Locate the cell with the specified text and output its [x, y] center coordinate. 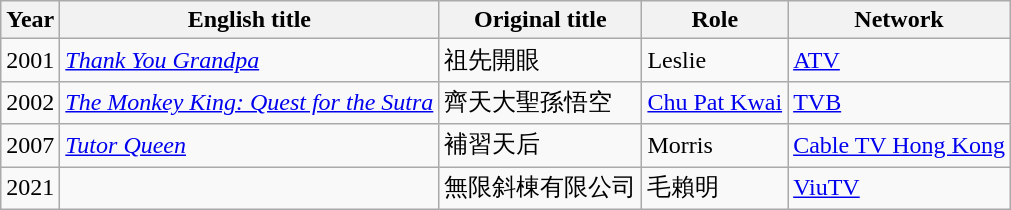
Network [900, 20]
Year [30, 20]
English title [250, 20]
齊天大聖孫悟空 [540, 102]
The Monkey King: Quest for the Sutra [250, 102]
Morris [715, 146]
TVB [900, 102]
毛賴明 [715, 188]
Role [715, 20]
2007 [30, 146]
Original title [540, 20]
Thank You Grandpa [250, 60]
Leslie [715, 60]
無限斜棟有限公司 [540, 188]
ATV [900, 60]
2002 [30, 102]
ViuTV [900, 188]
2001 [30, 60]
2021 [30, 188]
Cable TV Hong Kong [900, 146]
祖先開眼 [540, 60]
補習天后 [540, 146]
Chu Pat Kwai [715, 102]
Tutor Queen [250, 146]
